Search for the cell housing the specified text and yield its (x, y) center coordinate. 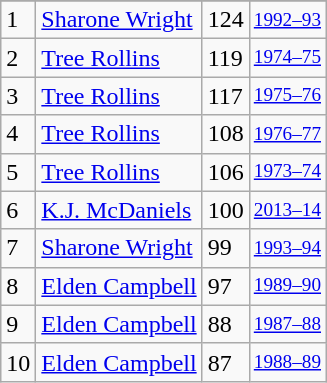
1992–93 (287, 20)
10 (18, 362)
1976–77 (287, 134)
117 (226, 96)
1989–90 (287, 286)
1993–94 (287, 248)
1 (18, 20)
124 (226, 20)
87 (226, 362)
106 (226, 172)
88 (226, 324)
7 (18, 248)
6 (18, 210)
4 (18, 134)
1974–75 (287, 58)
1987–88 (287, 324)
5 (18, 172)
3 (18, 96)
1973–74 (287, 172)
8 (18, 286)
K.J. McDaniels (119, 210)
1988–89 (287, 362)
99 (226, 248)
2 (18, 58)
100 (226, 210)
97 (226, 286)
1975–76 (287, 96)
9 (18, 324)
2013–14 (287, 210)
119 (226, 58)
108 (226, 134)
